Locate the cell with the specified text and output its (x, y) center coordinate. 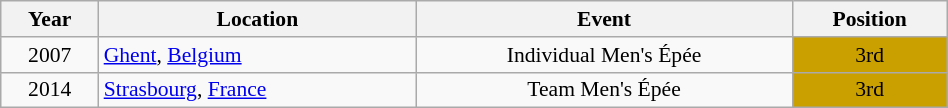
Position (870, 19)
Year (50, 19)
Ghent, Belgium (258, 55)
Team Men's Épée (604, 90)
Strasbourg, France (258, 90)
Individual Men's Épée (604, 55)
2007 (50, 55)
Location (258, 19)
2014 (50, 90)
Event (604, 19)
